Provide the (x, y) coordinate of the cell's center where the given text is located.  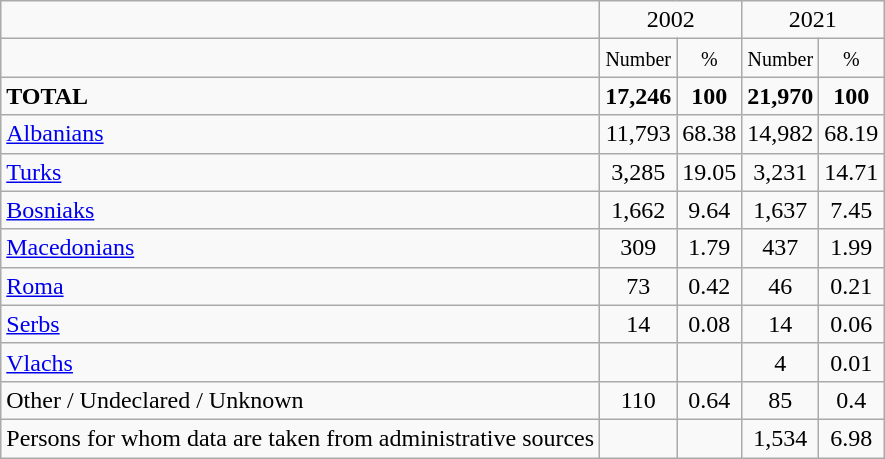
6.98 (852, 438)
Vlachs (300, 362)
17,246 (638, 96)
85 (780, 400)
4 (780, 362)
14,982 (780, 134)
309 (638, 248)
73 (638, 286)
0.42 (710, 286)
46 (780, 286)
2002 (671, 20)
Serbs (300, 324)
1,662 (638, 210)
68.38 (710, 134)
Other / Undeclared / Unknown (300, 400)
14.71 (852, 172)
3,285 (638, 172)
0.08 (710, 324)
11,793 (638, 134)
437 (780, 248)
2021 (813, 20)
Roma (300, 286)
Albanians (300, 134)
0.06 (852, 324)
0.01 (852, 362)
1.79 (710, 248)
68.19 (852, 134)
0.21 (852, 286)
1,534 (780, 438)
Persons for whom data are taken from administrative sources (300, 438)
110 (638, 400)
0.4 (852, 400)
Macedonians (300, 248)
TOTAL (300, 96)
3,231 (780, 172)
19.05 (710, 172)
1,637 (780, 210)
21,970 (780, 96)
0.64 (710, 400)
Turks (300, 172)
9.64 (710, 210)
7.45 (852, 210)
Bosniaks (300, 210)
1.99 (852, 248)
